Determine the (X, Y) coordinate at the center of the cell enclosing the given text.  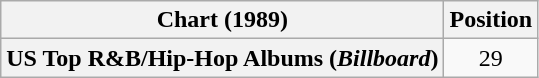
Chart (1989) (222, 20)
Position (491, 20)
US Top R&B/Hip-Hop Albums (Billboard) (222, 58)
29 (491, 58)
